From the cell containing the given text, extract its center point as (X, Y) coordinate. 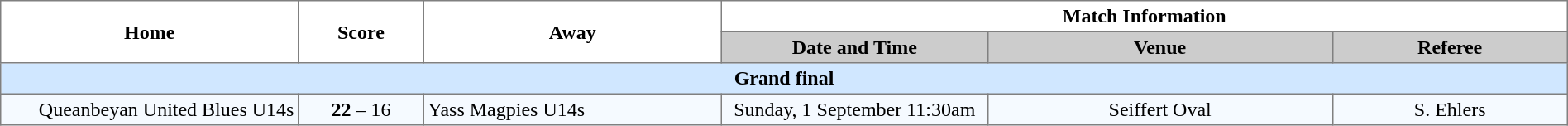
Away (572, 31)
Home (150, 31)
Yass Magpies U14s (572, 109)
Venue (1159, 47)
S. Ehlers (1450, 109)
Seiffert Oval (1159, 109)
Grand final (784, 79)
Match Information (1145, 17)
Queanbeyan United Blues U14s (150, 109)
Date and Time (854, 47)
Referee (1450, 47)
Sunday, 1 September 11:30am (854, 109)
22 – 16 (361, 109)
Score (361, 31)
